Provide the [x, y] coordinate of the cell's center where the given text is located.  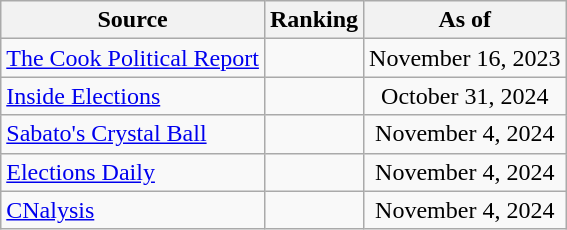
October 31, 2024 [465, 96]
The Cook Political Report [133, 58]
Ranking [314, 20]
Elections Daily [133, 172]
November 16, 2023 [465, 58]
CNalysis [133, 210]
Inside Elections [133, 96]
As of [465, 20]
Sabato's Crystal Ball [133, 134]
Source [133, 20]
